Find where the given text appears and provide that cell's center as (X, Y) coordinate. 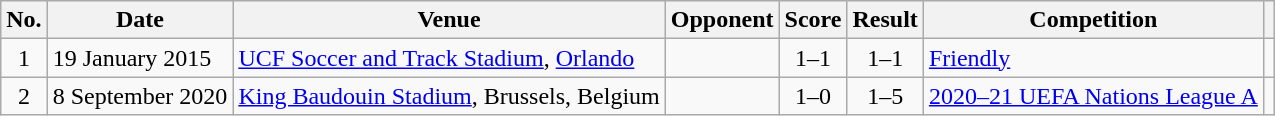
Venue (449, 20)
19 January 2015 (140, 58)
2 (24, 96)
Competition (1093, 20)
Friendly (1093, 58)
Result (885, 20)
8 September 2020 (140, 96)
King Baudouin Stadium, Brussels, Belgium (449, 96)
2020–21 UEFA Nations League A (1093, 96)
1–5 (885, 96)
Score (813, 20)
No. (24, 20)
Date (140, 20)
1 (24, 58)
Opponent (722, 20)
UCF Soccer and Track Stadium, Orlando (449, 58)
1–0 (813, 96)
